Search for the cell housing the specified text and yield its (X, Y) center coordinate. 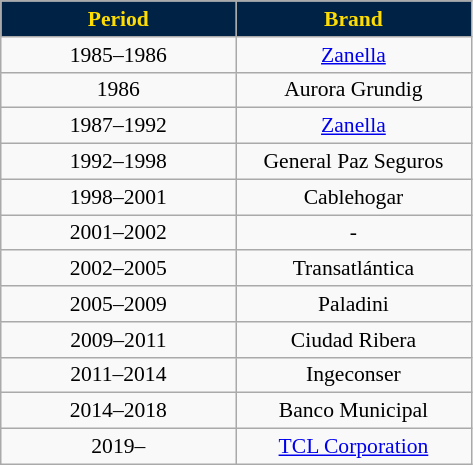
Aurora Grundig (354, 90)
1998–2001 (118, 197)
2005–2009 (118, 304)
General Paz Seguros (354, 162)
Cablehogar (354, 197)
Paladini (354, 304)
Ingeconser (354, 375)
1992–1998 (118, 162)
2019– (118, 447)
Banco Municipal (354, 411)
1987–1992 (118, 126)
2001–2002 (118, 233)
Transatlántica (354, 269)
Brand (354, 19)
2009–2011 (118, 340)
2014–2018 (118, 411)
Period (118, 19)
2002–2005 (118, 269)
2011–2014 (118, 375)
1985–1986 (118, 55)
1986 (118, 90)
- (354, 233)
Ciudad Ribera (354, 340)
TCL Corporation (354, 447)
